Detect which cell encompasses the target text, then output its [x, y] center coordinate. 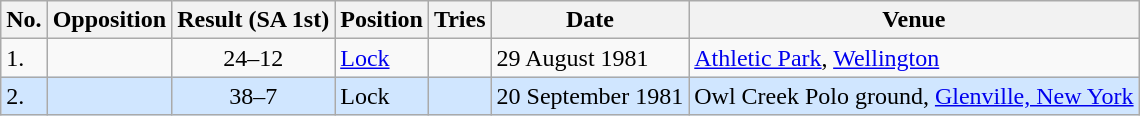
2. [24, 96]
Tries [460, 20]
Opposition [109, 20]
Date [590, 20]
38–7 [254, 96]
Result (SA 1st) [254, 20]
No. [24, 20]
29 August 1981 [590, 58]
24–12 [254, 58]
Athletic Park, Wellington [914, 58]
Position [382, 20]
20 September 1981 [590, 96]
1. [24, 58]
Venue [914, 20]
Owl Creek Polo ground, Glenville, New York [914, 96]
